Capture the cell that displays the provided text and extract its [X, Y] central coordinate. 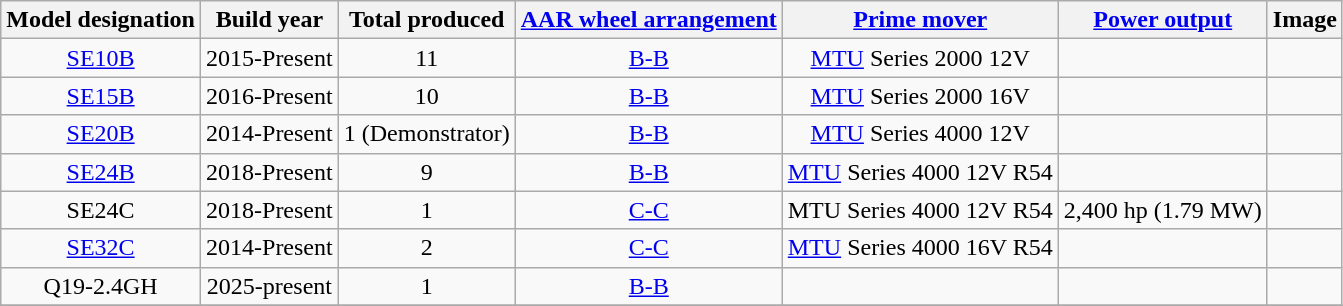
9 [426, 172]
SE15B [101, 96]
SE24C [101, 210]
SE10B [101, 58]
Image [1304, 20]
SE24B [101, 172]
Prime mover [920, 20]
MTU Series 4000 16V R54 [920, 248]
Power output [1162, 20]
MTU Series 4000 12V [920, 134]
2016-Present [270, 96]
AAR wheel arrangement [648, 20]
10 [426, 96]
2 [426, 248]
SE32C [101, 248]
Model designation [101, 20]
MTU Series 2000 12V [920, 58]
SE20B [101, 134]
2015-Present [270, 58]
2,400 hp (1.79 MW) [1162, 210]
Total produced [426, 20]
Q19-2.4GH [101, 286]
Build year [270, 20]
2025-present [270, 286]
MTU Series 2000 16V [920, 96]
11 [426, 58]
1 (Demonstrator) [426, 134]
